Identify which cell holds the provided text, then report its (X, Y) central coordinate. 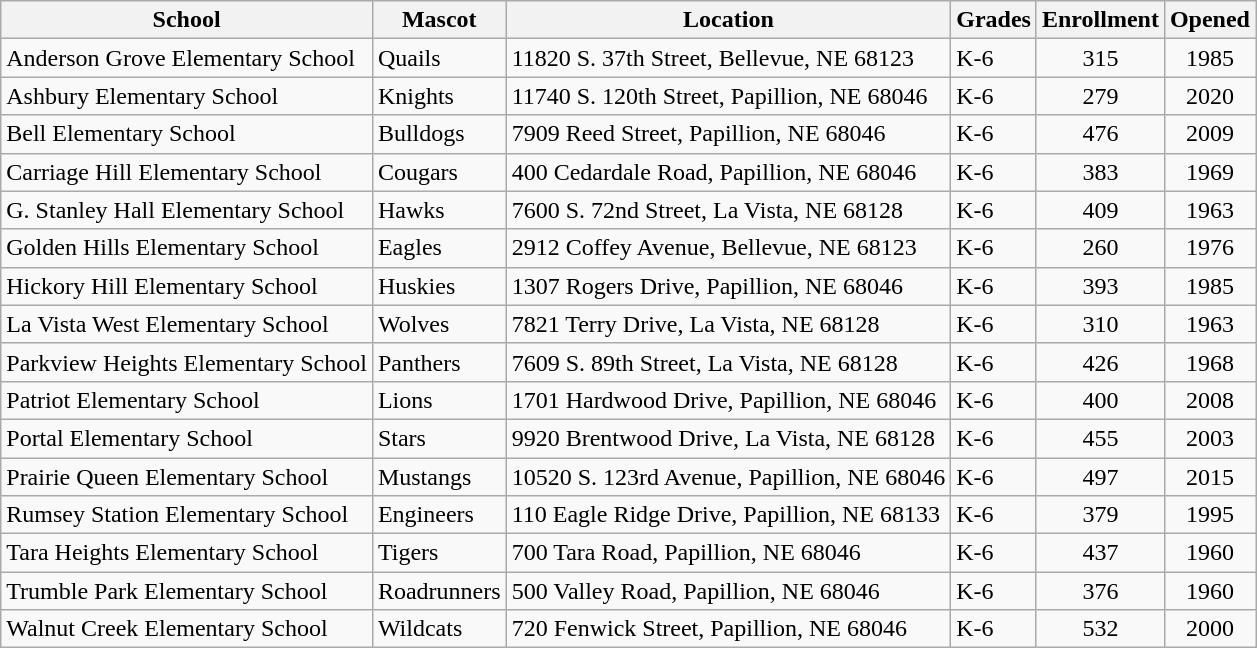
7600 S. 72nd Street, La Vista, NE 68128 (728, 210)
La Vista West Elementary School (187, 324)
11740 S. 120th Street, Papillion, NE 68046 (728, 96)
Tigers (439, 553)
500 Valley Road, Papillion, NE 68046 (728, 591)
1969 (1210, 172)
110 Eagle Ridge Drive, Papillion, NE 68133 (728, 515)
Enrollment (1100, 20)
2000 (1210, 629)
Golden Hills Elementary School (187, 248)
Tara Heights Elementary School (187, 553)
2020 (1210, 96)
426 (1100, 362)
10520 S. 123rd Avenue, Papillion, NE 68046 (728, 477)
7609 S. 89th Street, La Vista, NE 68128 (728, 362)
Prairie Queen Elementary School (187, 477)
1976 (1210, 248)
Cougars (439, 172)
Bell Elementary School (187, 134)
Carriage Hill Elementary School (187, 172)
260 (1100, 248)
Wolves (439, 324)
Mascot (439, 20)
Parkview Heights Elementary School (187, 362)
2009 (1210, 134)
315 (1100, 58)
Mustangs (439, 477)
Quails (439, 58)
437 (1100, 553)
11820 S. 37th Street, Bellevue, NE 68123 (728, 58)
400 Cedardale Road, Papillion, NE 68046 (728, 172)
Stars (439, 438)
Trumble Park Elementary School (187, 591)
Portal Elementary School (187, 438)
Patriot Elementary School (187, 400)
310 (1100, 324)
497 (1100, 477)
Knights (439, 96)
476 (1100, 134)
Ashbury Elementary School (187, 96)
1307 Rogers Drive, Papillion, NE 68046 (728, 286)
9920 Brentwood Drive, La Vista, NE 68128 (728, 438)
7821 Terry Drive, La Vista, NE 68128 (728, 324)
700 Tara Road, Papillion, NE 68046 (728, 553)
376 (1100, 591)
720 Fenwick Street, Papillion, NE 68046 (728, 629)
2003 (1210, 438)
1968 (1210, 362)
1701 Hardwood Drive, Papillion, NE 68046 (728, 400)
Roadrunners (439, 591)
Hawks (439, 210)
School (187, 20)
Huskies (439, 286)
Lions (439, 400)
383 (1100, 172)
Walnut Creek Elementary School (187, 629)
Hickory Hill Elementary School (187, 286)
Grades (994, 20)
Wildcats (439, 629)
Location (728, 20)
400 (1100, 400)
532 (1100, 629)
Anderson Grove Elementary School (187, 58)
2015 (1210, 477)
2912 Coffey Avenue, Bellevue, NE 68123 (728, 248)
455 (1100, 438)
279 (1100, 96)
Panthers (439, 362)
Engineers (439, 515)
2008 (1210, 400)
7909 Reed Street, Papillion, NE 68046 (728, 134)
379 (1100, 515)
Eagles (439, 248)
G. Stanley Hall Elementary School (187, 210)
Rumsey Station Elementary School (187, 515)
393 (1100, 286)
Opened (1210, 20)
Bulldogs (439, 134)
409 (1100, 210)
1995 (1210, 515)
